Identify which cell holds the provided text, then report its [X, Y] central coordinate. 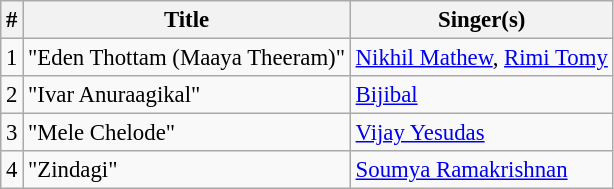
"Ivar Anuraagikal" [187, 95]
"Mele Chelode" [187, 133]
Soumya Ramakrishnan [482, 170]
1 [12, 58]
Title [187, 20]
Vijay Yesudas [482, 133]
2 [12, 95]
Singer(s) [482, 20]
"Eden Thottam (Maaya Theeram)" [187, 58]
4 [12, 170]
3 [12, 133]
Nikhil Mathew, Rimi Tomy [482, 58]
# [12, 20]
Bijibal [482, 95]
"Zindagi" [187, 170]
